Find where the given text appears and provide that cell's center as (X, Y) coordinate. 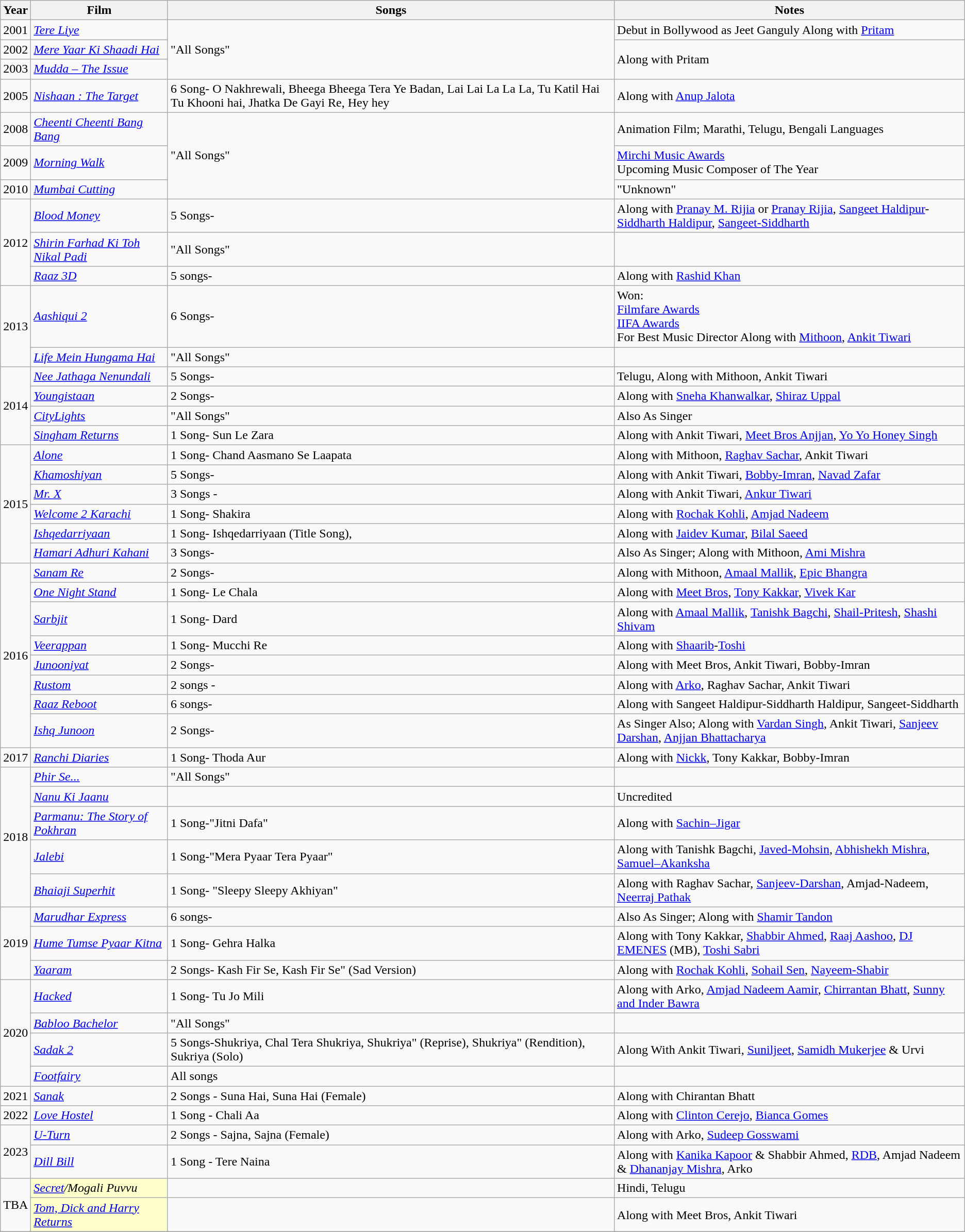
Yaaram (99, 970)
5 Songs-Shukriya, Chal Tera Shukriya, Shukriya" (Reprise), Shukriya" (Rendition), Sukriya (Solo) (391, 1049)
Uncredited (790, 797)
Along with Mithoon, Amaal Mallik, Epic Bhangra (790, 572)
Along with Nickk, Tony Kakkar, Bobby-Imran (790, 757)
Veerappan (99, 645)
Along with Anup Jalota (790, 96)
2001 (15, 30)
2 songs - (391, 685)
Along with Rochak Kohli, Sohail Sen, Nayeem-Shabir (790, 970)
Dill Bill (99, 1161)
2005 (15, 96)
2 Songs- Kash Fir Se, Kash Fir Se" (Sad Version) (391, 970)
1 Song- Thoda Aur (391, 757)
Along with Ankit Tiwari, Meet Bros Anjjan, Yo Yo Honey Singh (790, 435)
One Night Stand (99, 592)
Aashiqui 2 (99, 316)
CityLights (99, 416)
Raaz Reboot (99, 704)
1 Song- Tu Jo Mili (391, 997)
Youngistaan (99, 396)
Morning Walk (99, 163)
1 Song- Ishqedarriyaan (Title Song), (391, 533)
2003 (15, 69)
2020 (15, 1033)
Along with Ankit Tiwari, Ankur Tiwari (790, 494)
1 Song-"Jitni Dafa" (391, 823)
TBA (15, 1205)
Hindi, Telugu (790, 1188)
Telugu, Along with Mithoon, Ankit Tiwari (790, 377)
Mirchi Music AwardsUpcoming Music Composer of The Year (790, 163)
Secret/Mogali Puvvu (99, 1188)
1 Song- Shakira (391, 514)
1 Song- Gehra Halka (391, 943)
Along with Tanishk Bagchi, Javed-Mohsin, Abhishekh Mishra, Samuel–Akanksha (790, 856)
Nishaan : The Target (99, 96)
1 Song- Le Chala (391, 592)
Life Mein Hungama Hai (99, 357)
2002 (15, 49)
Along with Amaal Mallik, Tanishk Bagchi, Shail-Pritesh, Shashi Shivam (790, 618)
Year (15, 10)
Jalebi (99, 856)
Footfairy (99, 1076)
2014 (15, 406)
1 Song- Mucchi Re (391, 645)
Notes (790, 10)
2021 (15, 1096)
Along with Mithoon, Raghav Sachar, Ankit Tiwari (790, 455)
Mumbai Cutting (99, 189)
Animation Film; Marathi, Telugu, Bengali Languages (790, 129)
"Unknown" (790, 189)
Hacked (99, 997)
Along with Clinton Cerejo, Bianca Gomes (790, 1116)
Rustom (99, 685)
Also As Singer; Along with Shamir Tandon (790, 917)
Sarbjit (99, 618)
Phir Se... (99, 777)
6 Song- O Nakhrewali, Bheega Bheega Tera Ye Badan, Lai Lai La La La, Tu Katil Hai Tu Khooni hai, Jhatka De Gayi Re, Hey hey (391, 96)
Ranchi Diaries (99, 757)
2022 (15, 1116)
Mudda – The Issue (99, 69)
2 Songs - Suna Hai, Suna Hai (Female) (391, 1096)
Along with Arko, Raghav Sachar, Ankit Tiwari (790, 685)
Hume Tumse Pyaar Kitna (99, 943)
Ishq Junoon (99, 731)
1 Song-"Mera Pyaar Tera Pyaar" (391, 856)
Parmanu: The Story of Pokhran (99, 823)
Along with Jaidev Kumar, Bilal Saeed (790, 533)
6 Songs- (391, 316)
1 Song - Chali Aa (391, 1116)
Along with Pritam (790, 59)
Debut in Bollywood as Jeet Ganguly Along with Pritam (790, 30)
Along with Raghav Sachar, Sanjeev-Darshan, Amjad-Nadeem, Neerraj Pathak (790, 890)
3 Songs - (391, 494)
2010 (15, 189)
1 Song - Tere Naina (391, 1161)
Also As Singer (790, 416)
Along with Sachin–Jigar (790, 823)
1 Song- Dard (391, 618)
Along with Kanika Kapoor & Shabbir Ahmed, RDB, Amjad Nadeem & Dhananjay Mishra, Arko (790, 1161)
Welcome 2 Karachi (99, 514)
Sanam Re (99, 572)
Sanak (99, 1096)
Mr. X (99, 494)
Along with Pranay M. Rijia or Pranay Rijia, Sangeet Haldipur-Siddharth Haldipur, Sangeet-Siddharth (790, 215)
Tere Liye (99, 30)
Along With Ankit Tiwari, Suniljeet, Samidh Mukerjee & Urvi (790, 1049)
2019 (15, 943)
Won: Filmfare AwardsIIFA Awards For Best Music Director Along with Mithoon, Ankit Tiwari (790, 316)
2009 (15, 163)
Along with Arko, Sudeep Gosswami (790, 1135)
Singham Returns (99, 435)
Along with Sangeet Haldipur-Siddharth Haldipur, Sangeet-Siddharth (790, 704)
Along with Tony Kakkar, Shabbir Ahmed, Raaj Aashoo, DJ EMENES (MB), Toshi Sabri (790, 943)
Along with Rochak Kohli, Amjad Nadeem (790, 514)
1 Song- "Sleepy Sleepy Akhiyan" (391, 890)
Along with Ankit Tiwari, Bobby-Imran, Navad Zafar (790, 475)
2018 (15, 837)
2012 (15, 242)
Tom, Dick and Harry Returns (99, 1215)
Also As Singer; Along with Mithoon, Ami Mishra (790, 553)
Film (99, 10)
Shirin Farhad Ki Toh Nikal Padi (99, 249)
1 Song- Sun Le Zara (391, 435)
Marudhar Express (99, 917)
2015 (15, 504)
Ishqedarriyaan (99, 533)
Mere Yaar Ki Shaadi Hai (99, 49)
Bhaiaji Superhit (99, 890)
2023 (15, 1152)
5 songs- (391, 276)
Nanu Ki Jaanu (99, 797)
2008 (15, 129)
2 Songs - Sajna, Sajna (Female) (391, 1135)
2013 (15, 326)
Cheenti Cheenti Bang Bang (99, 129)
Blood Money (99, 215)
2017 (15, 757)
Sadak 2 (99, 1049)
Songs (391, 10)
Love Hostel (99, 1116)
Khamoshiyan (99, 475)
Along with Chirantan Bhatt (790, 1096)
Along with Sneha Khanwalkar, Shiraz Uppal (790, 396)
1 Song- Chand Aasmano Se Laapata (391, 455)
Junooniyat (99, 665)
As Singer Also; Along with Vardan Singh, Ankit Tiwari, Sanjeev Darshan, Anjjan Bhattacharya (790, 731)
Nee Jathaga Nenundali (99, 377)
Along with Rashid Khan (790, 276)
2016 (15, 655)
Along with Meet Bros, Ankit Tiwari (790, 1215)
Along with Meet Bros, Ankit Tiwari, Bobby-Imran (790, 665)
Along with Meet Bros, Tony Kakkar, Vivek Kar (790, 592)
All songs (391, 1076)
Raaz 3D (99, 276)
U-Turn (99, 1135)
Along with Shaarib-Toshi (790, 645)
3 Songs- (391, 553)
Babloo Bachelor (99, 1023)
Along with Arko, Amjad Nadeem Aamir, Chirrantan Bhatt, Sunny and Inder Bawra (790, 997)
Alone (99, 455)
Hamari Adhuri Kahani (99, 553)
